Identify which cell holds the provided text, then report its [x, y] central coordinate. 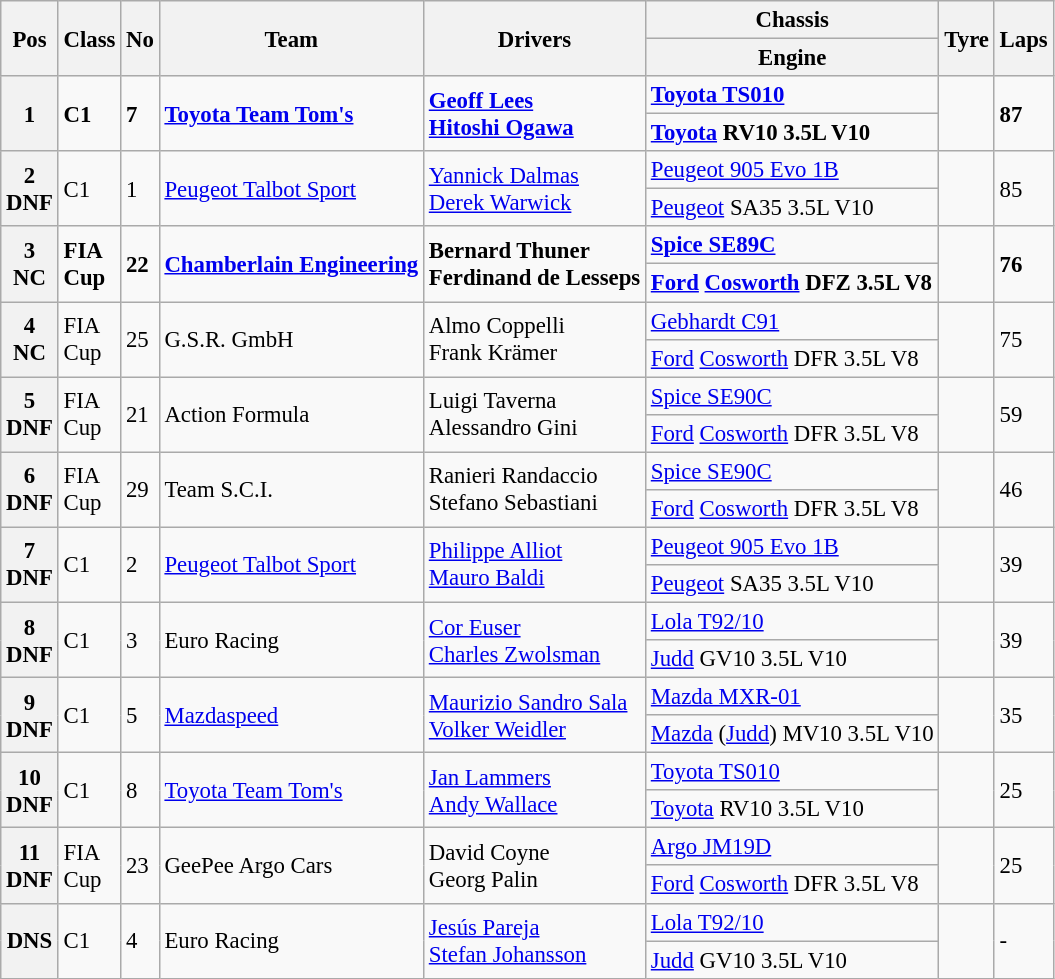
Jesús Pareja Stefan Johansson [534, 940]
Action Formula [291, 414]
87 [1024, 114]
9DNF [30, 716]
No [140, 38]
Pos [30, 38]
Chassis [792, 20]
6DNF [30, 490]
5DNF [30, 414]
59 [1024, 414]
10DNF [30, 790]
Mazda (Judd) MV10 3.5L V10 [792, 734]
Ford Cosworth DFZ 3.5L V8 [792, 283]
Argo JM19D [792, 847]
Spice SE89C [792, 245]
DNS [30, 940]
11DNF [30, 866]
- [1024, 940]
Team S.C.I. [291, 490]
Yannick Dalmas Derek Warwick [534, 188]
Class [90, 38]
5 [140, 716]
29 [140, 490]
Philippe Alliot Mauro Baldi [534, 564]
46 [1024, 490]
Luigi Taverna Alessandro Gini [534, 414]
Maurizio Sandro Sala Volker Weidler [534, 716]
8 [140, 790]
2DNF [30, 188]
3NC [30, 264]
35 [1024, 716]
Geoff Lees Hitoshi Ogawa [534, 114]
Bernard Thuner Ferdinand de Lesseps [534, 264]
Laps [1024, 38]
G.S.R. GmbH [291, 340]
76 [1024, 264]
Ranieri Randaccio Stefano Sebastiani [534, 490]
Mazda MXR-01 [792, 697]
8DNF [30, 640]
Cor Euser Charles Zwolsman [534, 640]
David Coyne Georg Palin [534, 866]
3 [140, 640]
23 [140, 866]
4 [140, 940]
Tyre [966, 38]
Engine [792, 58]
Jan Lammers Andy Wallace [534, 790]
Mazdaspeed [291, 716]
Gebhardt C91 [792, 321]
Chamberlain Engineering [291, 264]
Drivers [534, 38]
4NC [30, 340]
Team [291, 38]
22 [140, 264]
Almo Coppelli Frank Krämer [534, 340]
7DNF [30, 564]
7 [140, 114]
85 [1024, 188]
75 [1024, 340]
21 [140, 414]
2 [140, 564]
GeePee Argo Cars [291, 866]
